For the text-containing cell, return its midpoint in [x, y] coordinate format. 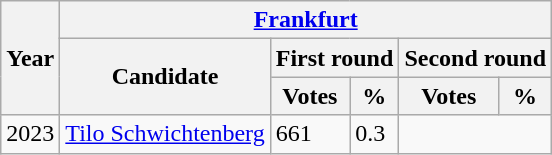
Candidate [165, 77]
First round [334, 58]
2023 [30, 134]
Tilo Schwichtenberg [165, 134]
0.3 [374, 134]
Year [30, 58]
661 [310, 134]
Frankfurt [306, 20]
Second round [476, 58]
